Extract the (X, Y) coordinate from the center of the cell holding the provided text.  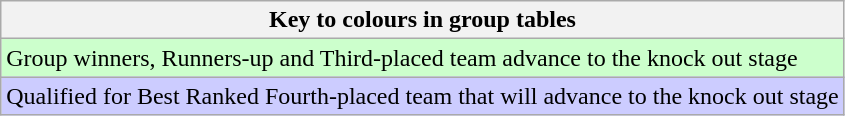
Qualified for Best Ranked Fourth-placed team that will advance to the knock out stage (422, 96)
Key to colours in group tables (422, 20)
Group winners, Runners-up and Third-placed team advance to the knock out stage (422, 58)
